Pinpoint the cell where the given text exists, returning its (X, Y) midpoint coordinate. 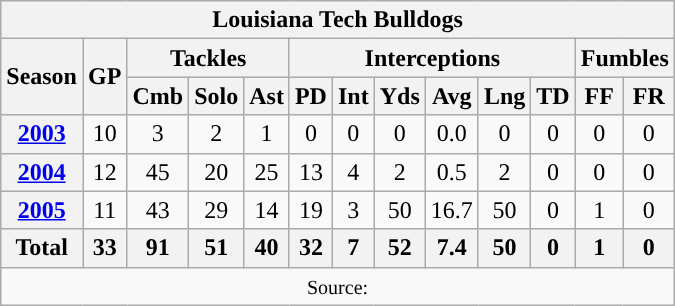
7 (353, 248)
16.7 (452, 210)
Total (42, 248)
TD (553, 96)
Louisiana Tech Bulldogs (338, 20)
52 (400, 248)
Ast (267, 96)
Avg (452, 96)
43 (158, 210)
2003 (42, 134)
33 (104, 248)
Interceptions (432, 58)
GP (104, 77)
Cmb (158, 96)
PD (310, 96)
40 (267, 248)
29 (216, 210)
Int (353, 96)
FF (599, 96)
32 (310, 248)
Yds (400, 96)
0.5 (452, 172)
10 (104, 134)
12 (104, 172)
19 (310, 210)
Lng (504, 96)
2004 (42, 172)
FR (648, 96)
7.4 (452, 248)
Fumbles (624, 58)
20 (216, 172)
91 (158, 248)
13 (310, 172)
2005 (42, 210)
25 (267, 172)
Source: (338, 286)
4 (353, 172)
51 (216, 248)
Tackles (208, 58)
Season (42, 77)
45 (158, 172)
14 (267, 210)
Solo (216, 96)
0.0 (452, 134)
11 (104, 210)
